Determine the (x, y) coordinate at the center of the cell enclosing the given text.  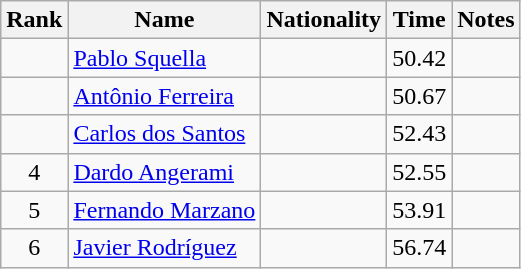
Rank (34, 20)
50.67 (420, 96)
Dardo Angerami (164, 172)
Carlos dos Santos (164, 134)
5 (34, 210)
53.91 (420, 210)
Javier Rodríguez (164, 248)
Nationality (324, 20)
Time (420, 20)
6 (34, 248)
50.42 (420, 58)
Antônio Ferreira (164, 96)
52.43 (420, 134)
56.74 (420, 248)
Notes (486, 20)
Fernando Marzano (164, 210)
52.55 (420, 172)
Name (164, 20)
Pablo Squella (164, 58)
4 (34, 172)
